From the cell containing the given text, extract its center point as [X, Y] coordinate. 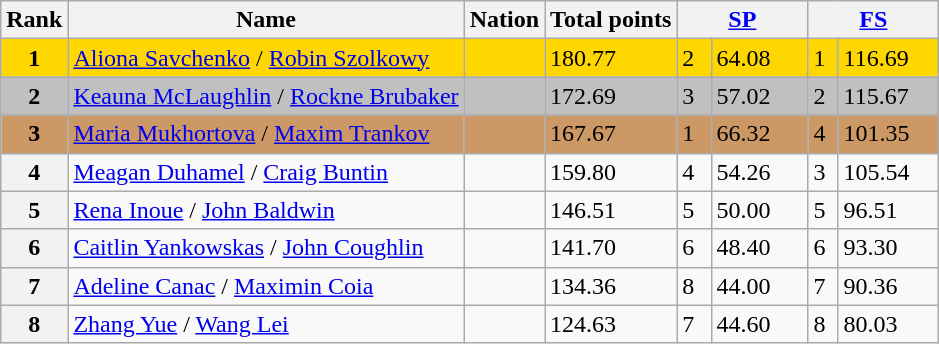
141.70 [611, 248]
54.26 [760, 172]
93.30 [888, 248]
Maria Mukhortova / Maxim Trankov [266, 134]
167.67 [611, 134]
101.35 [888, 134]
124.63 [611, 324]
44.60 [760, 324]
116.69 [888, 58]
159.80 [611, 172]
Meagan Duhamel / Craig Buntin [266, 172]
57.02 [760, 96]
90.36 [888, 286]
Adeline Canac / Maximin Coia [266, 286]
105.54 [888, 172]
Keauna McLaughlin / Rockne Brubaker [266, 96]
134.36 [611, 286]
48.40 [760, 248]
115.67 [888, 96]
Name [266, 20]
Rena Inoue / John Baldwin [266, 210]
66.32 [760, 134]
Total points [611, 20]
180.77 [611, 58]
50.00 [760, 210]
Zhang Yue / Wang Lei [266, 324]
Rank [34, 20]
96.51 [888, 210]
146.51 [611, 210]
SP [742, 20]
FS [874, 20]
Nation [504, 20]
80.03 [888, 324]
Aliona Savchenko / Robin Szolkowy [266, 58]
44.00 [760, 286]
64.08 [760, 58]
Caitlin Yankowskas / John Coughlin [266, 248]
172.69 [611, 96]
